Pinpoint the cell where the given text exists, returning its [X, Y] midpoint coordinate. 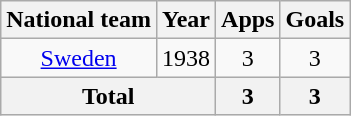
1938 [186, 58]
Apps [248, 20]
National team [79, 20]
Total [108, 96]
Year [186, 20]
Goals [315, 20]
Sweden [79, 58]
